Output the (X, Y) coordinate of the center of the cell containing the given text.  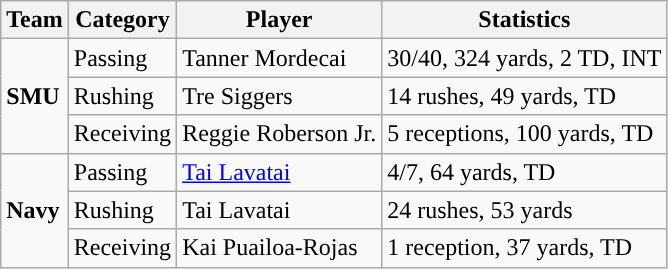
Team (35, 20)
30/40, 324 yards, 2 TD, INT (524, 58)
5 receptions, 100 yards, TD (524, 134)
Statistics (524, 20)
4/7, 64 yards, TD (524, 172)
14 rushes, 49 yards, TD (524, 96)
SMU (35, 96)
Navy (35, 210)
Tre Siggers (280, 96)
Reggie Roberson Jr. (280, 134)
24 rushes, 53 yards (524, 210)
Tanner Mordecai (280, 58)
Kai Puailoa-Rojas (280, 248)
Category (122, 20)
Player (280, 20)
1 reception, 37 yards, TD (524, 248)
